Capture the cell that displays the provided text and extract its [x, y] central coordinate. 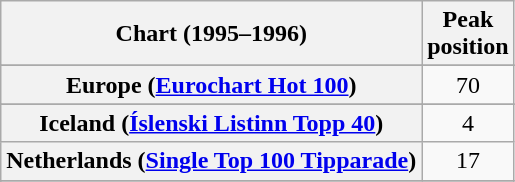
Chart (1995–1996) [212, 34]
70 [468, 85]
Europe (Eurochart Hot 100) [212, 85]
Peakposition [468, 34]
17 [468, 161]
Netherlands (Single Top 100 Tipparade) [212, 161]
Iceland (Íslenski Listinn Topp 40) [212, 123]
4 [468, 123]
